Determine the (x, y) coordinate at the center of the cell enclosing the given text.  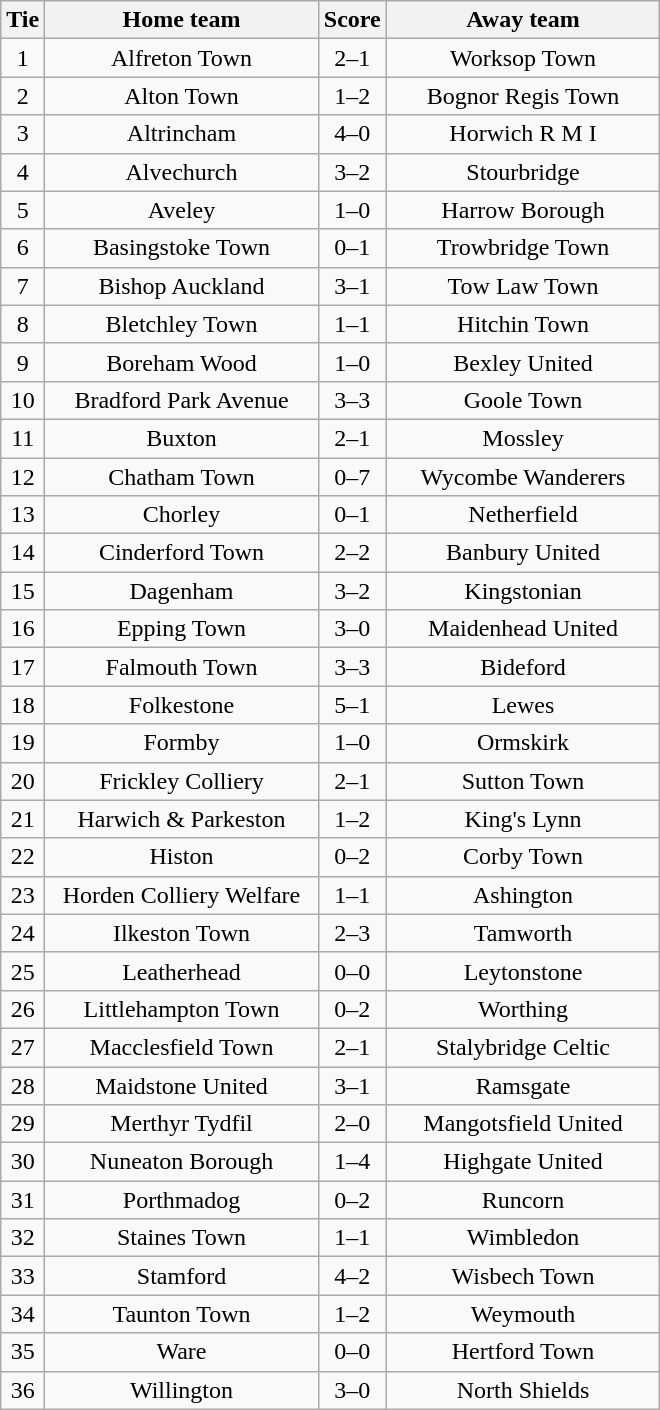
Merthyr Tydfil (182, 1124)
Aveley (182, 210)
Netherfield (523, 515)
20 (23, 781)
1–4 (352, 1162)
Epping Town (182, 629)
5–1 (352, 705)
Littlehampton Town (182, 1009)
Tie (23, 20)
2–0 (352, 1124)
Maidenhead United (523, 629)
Wycombe Wanderers (523, 477)
Worksop Town (523, 58)
Wimbledon (523, 1238)
15 (23, 591)
Banbury United (523, 553)
8 (23, 324)
4 (23, 172)
32 (23, 1238)
33 (23, 1276)
Alfreton Town (182, 58)
Chatham Town (182, 477)
Weymouth (523, 1314)
22 (23, 857)
North Shields (523, 1390)
2–2 (352, 553)
Frickley Colliery (182, 781)
36 (23, 1390)
Away team (523, 20)
Basingstoke Town (182, 248)
Harrow Borough (523, 210)
31 (23, 1200)
30 (23, 1162)
Mangotsfield United (523, 1124)
Bideford (523, 667)
Wisbech Town (523, 1276)
Nuneaton Borough (182, 1162)
Leatherhead (182, 971)
0–7 (352, 477)
Macclesfield Town (182, 1047)
Stalybridge Celtic (523, 1047)
27 (23, 1047)
Trowbridge Town (523, 248)
25 (23, 971)
26 (23, 1009)
6 (23, 248)
9 (23, 362)
16 (23, 629)
Hitchin Town (523, 324)
14 (23, 553)
Falmouth Town (182, 667)
3 (23, 134)
Tamworth (523, 933)
11 (23, 438)
Leytonstone (523, 971)
2 (23, 96)
Staines Town (182, 1238)
Ramsgate (523, 1085)
Stamford (182, 1276)
Chorley (182, 515)
34 (23, 1314)
Ashington (523, 895)
Tow Law Town (523, 286)
Porthmadog (182, 1200)
35 (23, 1352)
Maidstone United (182, 1085)
Altrincham (182, 134)
Horden Colliery Welfare (182, 895)
Lewes (523, 705)
17 (23, 667)
Alvechurch (182, 172)
King's Lynn (523, 819)
Corby Town (523, 857)
Buxton (182, 438)
10 (23, 400)
4–0 (352, 134)
Runcorn (523, 1200)
Goole Town (523, 400)
Score (352, 20)
Sutton Town (523, 781)
5 (23, 210)
7 (23, 286)
12 (23, 477)
21 (23, 819)
28 (23, 1085)
Taunton Town (182, 1314)
Harwich & Parkeston (182, 819)
Mossley (523, 438)
Kingstonian (523, 591)
Histon (182, 857)
Dagenham (182, 591)
Bexley United (523, 362)
Alton Town (182, 96)
4–2 (352, 1276)
Bognor Regis Town (523, 96)
18 (23, 705)
2–3 (352, 933)
Highgate United (523, 1162)
29 (23, 1124)
19 (23, 743)
Horwich R M I (523, 134)
Ilkeston Town (182, 933)
Willington (182, 1390)
Folkestone (182, 705)
Formby (182, 743)
Bishop Auckland (182, 286)
24 (23, 933)
Ormskirk (523, 743)
13 (23, 515)
Home team (182, 20)
Worthing (523, 1009)
Cinderford Town (182, 553)
1 (23, 58)
Stourbridge (523, 172)
Boreham Wood (182, 362)
Ware (182, 1352)
Bradford Park Avenue (182, 400)
23 (23, 895)
Bletchley Town (182, 324)
Hertford Town (523, 1352)
